From the cell containing the given text, extract its center point as (X, Y) coordinate. 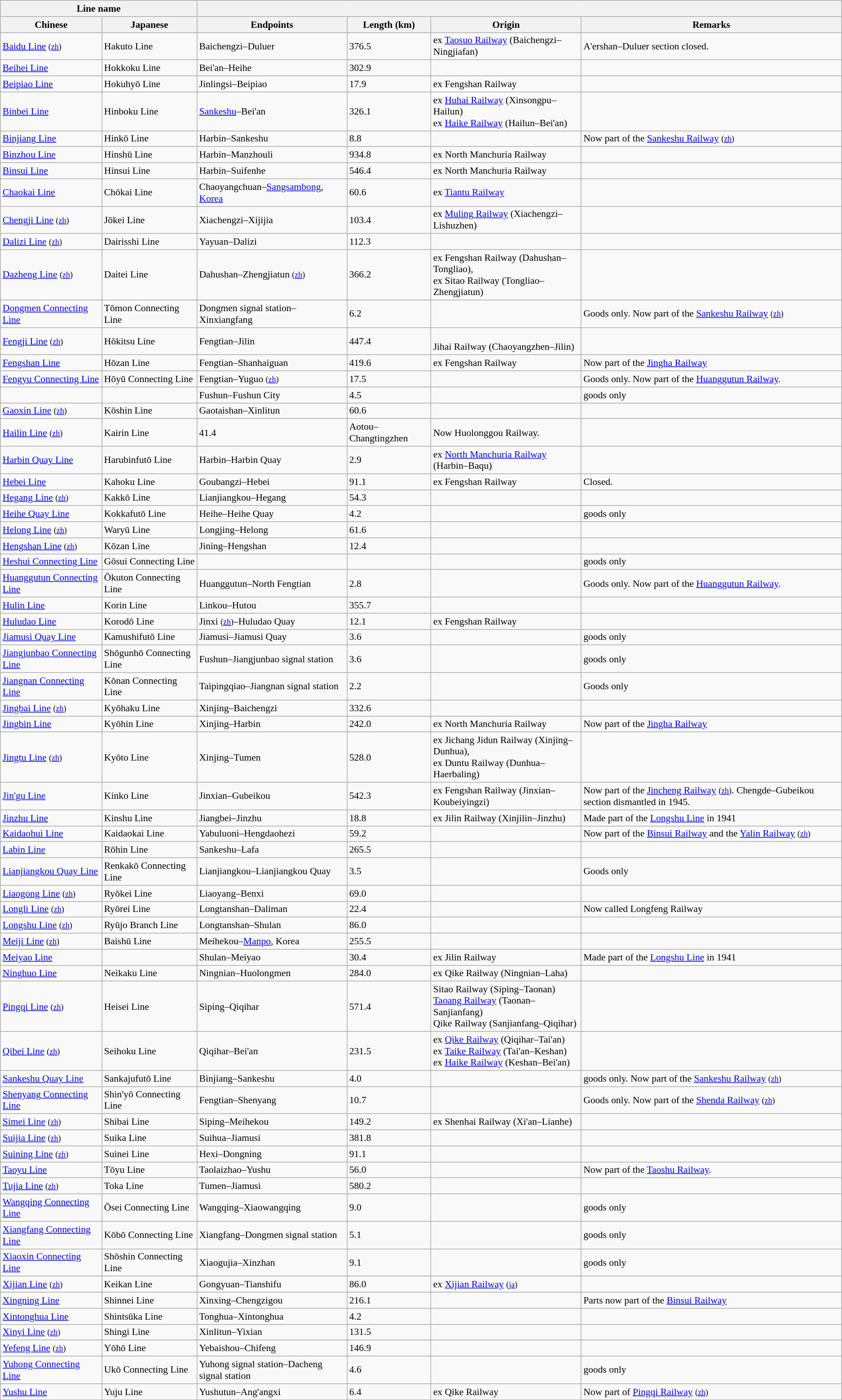
Yabuluoni–Hengdaohezi (272, 834)
Hakuto Line (150, 46)
Line name (99, 9)
Jingtu Line (zh) (51, 757)
284.0 (389, 973)
ex Jilin Railway (506, 957)
Kōnan Connecting Line (150, 686)
Seihoku Line (150, 1052)
Xinjing–Harbin (272, 724)
ex Jilin Railway (Xinjilin–Jinzhu) (506, 818)
Longli Line (zh) (51, 909)
Heihe–Heihe Quay (272, 514)
Keikan Line (150, 1285)
Ryūjo Branch Line (150, 925)
Siping–Qiqihar (272, 1007)
Yayuan–Dalizi (272, 242)
4.5 (389, 395)
Jingbin Line (51, 724)
Hinshū Line (150, 155)
146.9 (389, 1348)
149.2 (389, 1122)
Sankajufutō Line (150, 1079)
Jinxian–Gubeikou (272, 797)
5.1 (389, 1235)
Beihei Line (51, 68)
Beipiao Line (51, 84)
419.6 (389, 363)
934.8 (389, 155)
Kyōhaku Line (150, 708)
Closed. (711, 482)
12.1 (389, 621)
Tumen–Jiamusi (272, 1186)
17.5 (389, 379)
Huanggutun–North Fengtian (272, 584)
Kōzan Line (150, 546)
ex Muling Railway (Xiachengzi–Lishuzhen) (506, 220)
Ningnian–Huolongmen (272, 973)
103.4 (389, 220)
Binsui Line (51, 171)
Lianjiangkou–Hegang (272, 498)
326.1 (389, 111)
30.4 (389, 957)
Xinjing–Tumen (272, 757)
Xinjing–Baichengzi (272, 708)
Ōsei Connecting Line (150, 1208)
Hexi–Dongning (272, 1154)
Jingbai Line (zh) (51, 708)
Tōmon Connecting Line (150, 313)
Lianjiangkou–Lianjiangkou Quay (272, 872)
Fengtian–Shanhaiguan (272, 363)
Sankeshu Quay Line (51, 1079)
255.5 (389, 942)
Linkou–Hutou (272, 605)
Labin Line (51, 850)
Chinese (51, 25)
Helong Line (zh) (51, 530)
Rōhin Line (150, 850)
Ryōrei Line (150, 909)
3.5 (389, 872)
2.9 (389, 460)
Chaokai Line (51, 192)
Fushun–Fushun City (272, 395)
Suinei Line (150, 1154)
Sitao Railway (Siping–Taonan)Taoang Railway (Taonan–Sanjianfang)Qike Railway (Sanjianfang–Qiqihar) (506, 1007)
571.4 (389, 1007)
Chengji Line (zh) (51, 220)
Gōsui Connecting Line (150, 562)
ex Jichang Jidun Railway (Xinjing–Dunhua),ex Duntu Railway (Dunhua–Haerbaling) (506, 757)
Suika Line (150, 1138)
ex Shenhai Railway (Xi'an–Lianhe) (506, 1122)
Jiangnan Connecting Line (51, 686)
Hokkoku Line (150, 68)
ex North Manchuria Railway (Harbin–Baqu) (506, 460)
Parts now part of the Binsui Railway (711, 1300)
ex Fengshan Railway (Dahushan–Tongliao),ex Sitao Railway (Tongliao–Zhengjiatun) (506, 275)
6.2 (389, 313)
355.7 (389, 605)
Hengshan Line (zh) (51, 546)
Fengtian–Jilin (272, 341)
Suijia Line (zh) (51, 1138)
Heihe Quay Line (51, 514)
Huludao Line (51, 621)
9.1 (389, 1263)
ex Huhai Railway (Xinsongpu–Hailun)ex Haike Railway (Hailun–Bei'an) (506, 111)
Neikaku Line (150, 973)
Chaoyangchuan–Sangsambong, Korea (272, 192)
56.0 (389, 1170)
Hinkō Line (150, 139)
546.4 (389, 171)
Yuhong Connecting Line (51, 1370)
Gongyuan–Tianshifu (272, 1285)
Jinzhu Line (51, 818)
Hokuhyō Line (150, 84)
Xingning Line (51, 1300)
265.5 (389, 850)
Bei'an–Heihe (272, 68)
4.6 (389, 1370)
Kaidaohui Line (51, 834)
ex Tiantu Railway (506, 192)
Goubangzi–Hebei (272, 482)
Japanese (150, 25)
Harbin–Harbin Quay (272, 460)
Wangqing–Xiaowangqing (272, 1208)
Simei Line (zh) (51, 1122)
Heshui Connecting Line (51, 562)
Now part of the Jincheng Railway (zh). Chengde–Gubeikou section dismantled in 1945. (711, 797)
Dahushan–Zhengjiatun (zh) (272, 275)
Toka Line (150, 1186)
6.4 (389, 1392)
Aotou–Changtingzhen (389, 433)
54.3 (389, 498)
Shintsūka Line (150, 1316)
302.9 (389, 68)
Xijian Line (zh) (51, 1285)
Liaoyang–Benxi (272, 894)
242.0 (389, 724)
Jiamusi–Jiamusi Quay (272, 637)
Longshu Line (zh) (51, 925)
Jin'gu Line (51, 797)
Longjing–Helong (272, 530)
ex Qike Railway (Ningnian–Laha) (506, 973)
528.0 (389, 757)
2.2 (389, 686)
381.8 (389, 1138)
Binbei Line (51, 111)
Dalizi Line (zh) (51, 242)
Xinyi Line (zh) (51, 1332)
Xinlitun–Yixian (272, 1332)
Hinsui Line (150, 171)
131.5 (389, 1332)
Xiachengzi–Xijijia (272, 220)
Goods only. Now part of the Sankeshu Railway (zh) (711, 313)
Yebaishou–Chifeng (272, 1348)
Harbin Quay Line (51, 460)
8.8 (389, 139)
Xinxing–Chengzigou (272, 1300)
Huanggutun Connecting Line (51, 584)
ex Qike Railway (Qiqihar–Tai'an)ex Taike Railway (Tai'an–Keshan)ex Haike Railway (Keshan–Bei'an) (506, 1052)
Gaotaishan–Xinlitun (272, 411)
Taoyu Line (51, 1170)
Longtanshan–Shulan (272, 925)
Yuhong signal station–Dacheng signal station (272, 1370)
Origin (506, 25)
Xiaoxin Connecting Line (51, 1263)
Hinboku Line (150, 111)
Ukō Connecting Line (150, 1370)
Kakkō Line (150, 498)
Now called Longfeng Railway (711, 909)
10.7 (389, 1100)
366.2 (389, 275)
Kyōto Line (150, 757)
Chōkai Line (150, 192)
Binzhou Line (51, 155)
447.4 (389, 341)
Daitei Line (150, 275)
Endpoints (272, 25)
Now Huolonggou Railway. (506, 433)
Length (km) (389, 25)
Binjiang–Sankeshu (272, 1079)
Jining–Hengshan (272, 546)
Qiqihar–Bei'an (272, 1052)
Suining Line (zh) (51, 1154)
231.5 (389, 1052)
Jiamusi Quay Line (51, 637)
542.3 (389, 797)
Shingi Line (150, 1332)
Harubinfutō Line (150, 460)
Dongmen Connecting Line (51, 313)
Siping–Meihekou (272, 1122)
Xiangfang–Dongmen signal station (272, 1235)
Sankeshu–Bei'an (272, 111)
Kinshu Line (150, 818)
Kōbō Connecting Line (150, 1235)
Hōyū Connecting Line (150, 379)
Lianjiangkou Quay Line (51, 872)
Dazheng Line (zh) (51, 275)
Jihai Railway (Chaoyangzhen–Jilin) (506, 341)
Now part of Pingqi Railway (zh) (711, 1392)
Korodō Line (150, 621)
ex Taosuo Railway (Baichengzi–Ningjiafan) (506, 46)
580.2 (389, 1186)
ex Qike Railway (506, 1392)
Pingqi Line (zh) (51, 1007)
Fengji Line (zh) (51, 341)
Ōkuton Connecting Line (150, 584)
ex Xijian Railway (ja) (506, 1285)
Shōgunhō Connecting Line (150, 659)
Tujia Line (zh) (51, 1186)
Qibei Line (zh) (51, 1052)
Hulin Line (51, 605)
Shibai Line (150, 1122)
Yōhō Line (150, 1348)
Dairisshi Line (150, 242)
Kahoku Line (150, 482)
Tōyu Line (150, 1170)
Longtanshan–Daliman (272, 909)
Korin Line (150, 605)
Yushu Line (51, 1392)
59.2 (389, 834)
A'ershan–Duluer section closed. (711, 46)
Fengshan Line (51, 363)
Fushun–Jiangjunbao signal station (272, 659)
Renkakō Connecting Line (150, 872)
Fengtian–Yuguo (zh) (272, 379)
Meiyao Line (51, 957)
Now part of the Binsui Railway and the Yalin Railway (zh) (711, 834)
112.3 (389, 242)
18.8 (389, 818)
Kinko Line (150, 797)
61.6 (389, 530)
Baishū Line (150, 942)
Jōkei Line (150, 220)
Jinlingsi–Beipiao (272, 84)
Taolaizhao–Yushu (272, 1170)
Fengyu Connecting Line (51, 379)
12.4 (389, 546)
2.8 (389, 584)
Hegang Line (zh) (51, 498)
Kaidaokai Line (150, 834)
Xiaogujia–Xinzhan (272, 1263)
Heisei Line (150, 1007)
Baidu Line (zh) (51, 46)
Hōkitsu Line (150, 341)
Sankeshu–Lafa (272, 850)
332.6 (389, 708)
Shōshin Connecting Line (150, 1263)
goods only. Now part of the Sankeshu Railway (zh) (711, 1079)
376.5 (389, 46)
Dongmen signal station–Xinxiangfang (272, 313)
41.4 (272, 433)
Wangqing Connecting Line (51, 1208)
Now part of the Sankeshu Railway (zh) (711, 139)
Jiangbei–Jinzhu (272, 818)
Ninghuo Line (51, 973)
Xiangfang Connecting Line (51, 1235)
Yuju Line (150, 1392)
Hailin Line (zh) (51, 433)
Yushutun–Ang'angxi (272, 1392)
Fengtian–Shenyang (272, 1100)
ex Fengshan Railway (Jinxian–Koubeiyingzi) (506, 797)
Kyōhin Line (150, 724)
Yefeng Line (zh) (51, 1348)
Liaogong Line (zh) (51, 894)
Jinxi (zh)–Huludao Quay (272, 621)
Goods only. Now part of the Shenda Railway (zh) (711, 1100)
216.1 (389, 1300)
Shulan–Meiyao (272, 957)
Tonghua–Xintonghua (272, 1316)
Hōzan Line (150, 363)
Kamushifutō Line (150, 637)
Harbin–Suifenhe (272, 171)
Shin'yō Connecting Line (150, 1100)
Waryū Line (150, 530)
Kōshin Line (150, 411)
4.0 (389, 1079)
Shinnei Line (150, 1300)
Kairin Line (150, 433)
Meihekou–Manpo, Korea (272, 942)
9.0 (389, 1208)
Kokkafutō Line (150, 514)
Gaoxin Line (zh) (51, 411)
Taipingqiao–Jiangnan signal station (272, 686)
Baichengzi–Duluer (272, 46)
Harbin–Sankeshu (272, 139)
Xintonghua Line (51, 1316)
Suihua–Jiamusi (272, 1138)
69.0 (389, 894)
Meiji Line (zh) (51, 942)
17.9 (389, 84)
Ryōkei Line (150, 894)
Binjiang Line (51, 139)
Harbin–Manzhouli (272, 155)
22.4 (389, 909)
Now part of the Taoshu Railway. (711, 1170)
Jiangjunbao Connecting Line (51, 659)
Shenyang Connecting Line (51, 1100)
Hebei Line (51, 482)
Remarks (711, 25)
